Pinpoint the cell where the given text exists, returning its [x, y] midpoint coordinate. 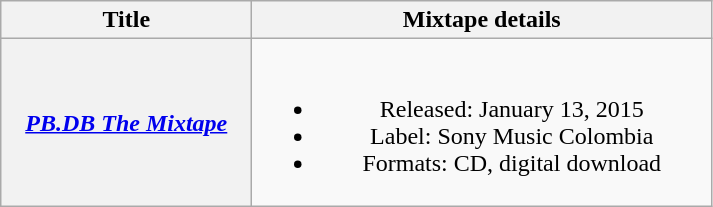
Title [126, 20]
Released: January 13, 2015Label: Sony Music ColombiaFormats: CD, digital download [482, 122]
Mixtape details [482, 20]
PB.DB The Mixtape [126, 122]
